Return [X, Y] of the center of cell containing provided text 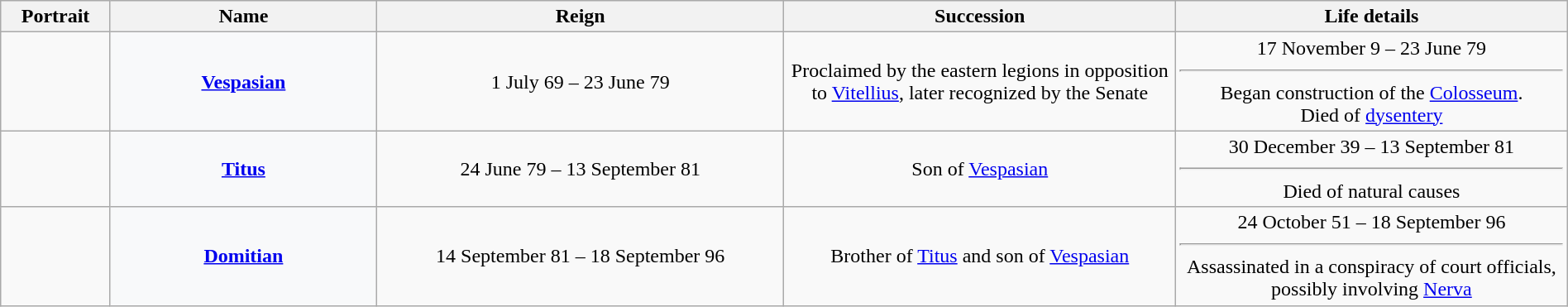
17 November 9 – 23 June 79Began construction of the Colosseum.Died of dysentery [1372, 81]
Domitian [243, 257]
Titus [243, 169]
Succession [980, 17]
1 July 69 – 23 June 79 [581, 81]
24 June 79 – 13 September 81 [581, 169]
Reign [581, 17]
Portrait [56, 17]
14 September 81 – 18 September 96 [581, 257]
Life details [1372, 17]
Vespasian [243, 81]
Proclaimed by the eastern legions in opposition to Vitellius, later recognized by the Senate [980, 81]
30 December 39 – 13 September 81Died of natural causes [1372, 169]
Name [243, 17]
24 October 51 – 18 September 96Assassinated in a conspiracy of court officials, possibly involving Nerva [1372, 257]
Brother of Titus and son of Vespasian [980, 257]
Son of Vespasian [980, 169]
